From the cell containing the given text, extract its center point as (X, Y) coordinate. 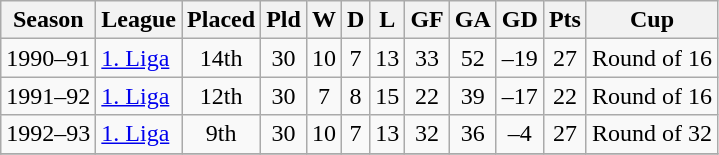
Round of 32 (652, 134)
Pts (564, 20)
GA (472, 20)
14th (222, 58)
D (355, 20)
15 (388, 96)
32 (427, 134)
1990–91 (48, 58)
GF (427, 20)
Placed (222, 20)
Cup (652, 20)
1991–92 (48, 96)
–17 (520, 96)
36 (472, 134)
33 (427, 58)
League (139, 20)
9th (222, 134)
L (388, 20)
GD (520, 20)
W (324, 20)
12th (222, 96)
–19 (520, 58)
39 (472, 96)
8 (355, 96)
1992–93 (48, 134)
52 (472, 58)
–4 (520, 134)
Season (48, 20)
Pld (284, 20)
